Detect which cell encompasses the target text, then output its (X, Y) center coordinate. 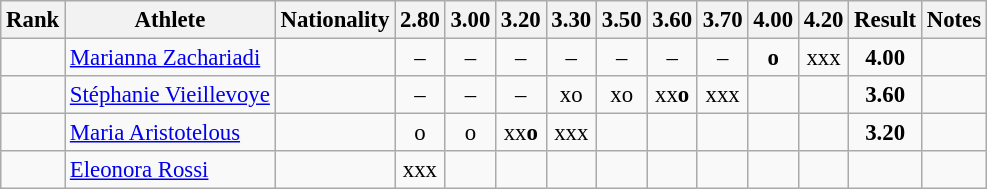
Maria Aristotelous (170, 133)
Nationality (334, 20)
4.20 (823, 20)
Marianna Zachariadi (170, 58)
3.70 (722, 20)
Notes (954, 20)
2.80 (420, 20)
Result (886, 20)
3.00 (470, 20)
Athlete (170, 20)
Stéphanie Vieillevoye (170, 95)
3.30 (571, 20)
3.50 (621, 20)
Rank (33, 20)
Eleonora Rossi (170, 170)
